Detect which cell encompasses the target text, then output its (x, y) center coordinate. 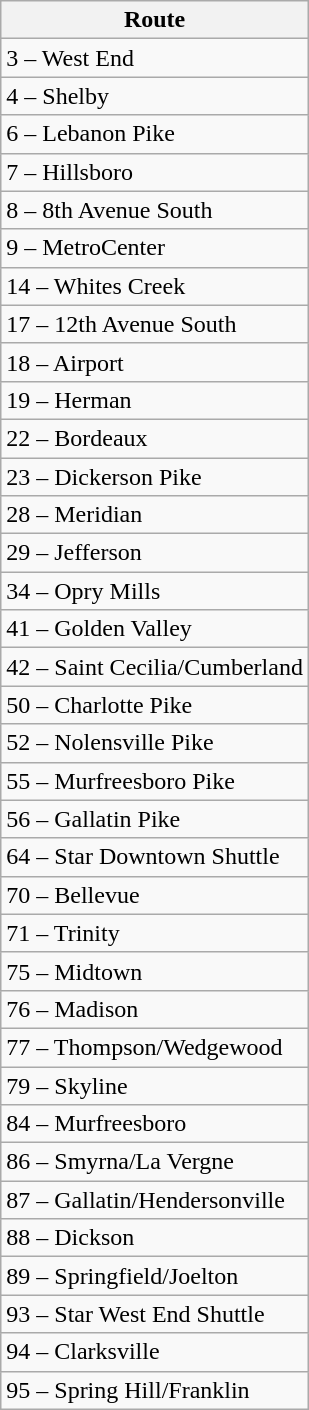
18 – Airport (155, 362)
4 – Shelby (155, 96)
28 – Meridian (155, 515)
6 – Lebanon Pike (155, 134)
34 – Opry Mills (155, 591)
75 – Midtown (155, 971)
14 – Whites Creek (155, 286)
Route (155, 20)
56 – Gallatin Pike (155, 819)
50 – Charlotte Pike (155, 705)
76 – Madison (155, 1009)
94 – Clarksville (155, 1352)
88 – Dickson (155, 1238)
87 – Gallatin/Hendersonville (155, 1200)
22 – Bordeaux (155, 438)
3 – West End (155, 58)
19 – Herman (155, 400)
77 – Thompson/Wedgewood (155, 1047)
42 – Saint Cecilia/Cumberland (155, 667)
89 – Springfield/Joelton (155, 1276)
9 – MetroCenter (155, 248)
52 – Nolensville Pike (155, 743)
84 – Murfreesboro (155, 1124)
93 – Star West End Shuttle (155, 1314)
55 – Murfreesboro Pike (155, 781)
17 – 12th Avenue South (155, 324)
86 – Smyrna/La Vergne (155, 1162)
71 – Trinity (155, 933)
8 – 8th Avenue South (155, 210)
70 – Bellevue (155, 895)
64 – Star Downtown Shuttle (155, 857)
41 – Golden Valley (155, 629)
29 – Jefferson (155, 553)
7 – Hillsboro (155, 172)
95 – Spring Hill/Franklin (155, 1390)
23 – Dickerson Pike (155, 477)
79 – Skyline (155, 1085)
